For the text-containing cell, return its midpoint in [x, y] coordinate format. 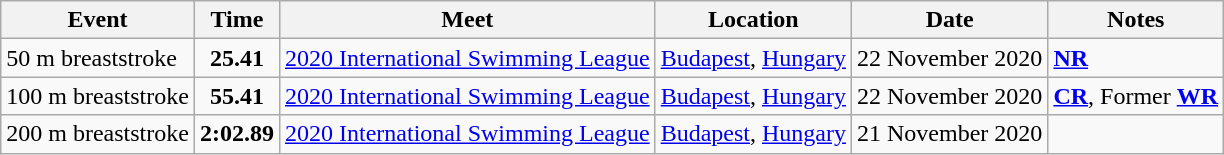
55.41 [236, 96]
200 m breaststroke [98, 134]
25.41 [236, 58]
100 m breaststroke [98, 96]
Date [950, 20]
NR [1136, 58]
2:02.89 [236, 134]
50 m breaststroke [98, 58]
Event [98, 20]
Meet [467, 20]
21 November 2020 [950, 134]
Notes [1136, 20]
Location [753, 20]
CR, Former WR [1136, 96]
Time [236, 20]
